Pinpoint the cell where the given text exists, returning its (X, Y) midpoint coordinate. 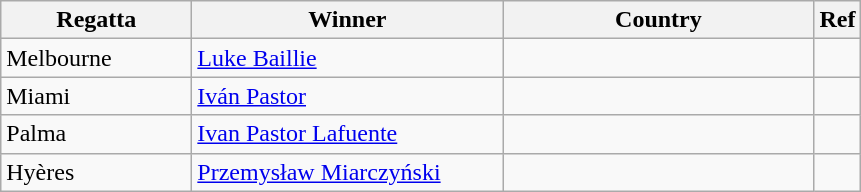
Regatta (96, 20)
Melbourne (96, 58)
Country (658, 20)
Ref (838, 20)
Iván Pastor (348, 96)
Przemysław Miarczyński (348, 172)
Winner (348, 20)
Palma (96, 134)
Luke Baillie (348, 58)
Hyères (96, 172)
Ivan Pastor Lafuente (348, 134)
Miami (96, 96)
